Return (X, Y) of the center of cell containing provided text 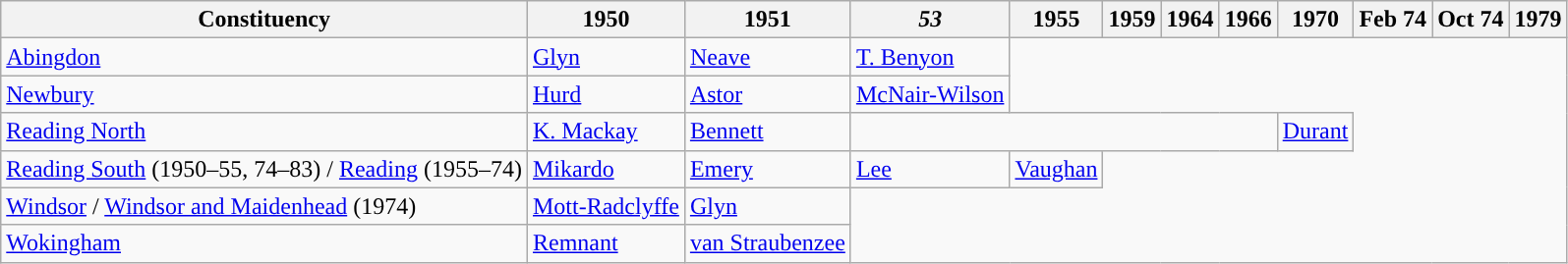
K. Mackay (606, 132)
1966 (1249, 20)
Emery (767, 169)
Newbury (264, 94)
Hurd (606, 94)
Vaughan (1056, 169)
McNair-Wilson (930, 94)
Lee (930, 169)
Mikardo (606, 169)
1970 (1315, 20)
1959 (1132, 20)
Neave (767, 57)
Abingdon (264, 57)
Windsor / Windsor and Maidenhead (1974) (264, 206)
1950 (606, 20)
1964 (1190, 20)
1951 (767, 20)
Astor (767, 94)
1955 (1056, 20)
Feb 74 (1393, 20)
Oct 74 (1471, 20)
Constituency (264, 20)
van Straubenzee (767, 243)
T. Benyon (930, 57)
Mott-Radclyffe (606, 206)
Remnant (606, 243)
Reading North (264, 132)
Reading South (1950–55, 74–83) / Reading (1955–74) (264, 169)
Bennett (767, 132)
Wokingham (264, 243)
53 (930, 20)
1979 (1538, 20)
Durant (1315, 132)
